From the cell containing the given text, extract its center point as (x, y) coordinate. 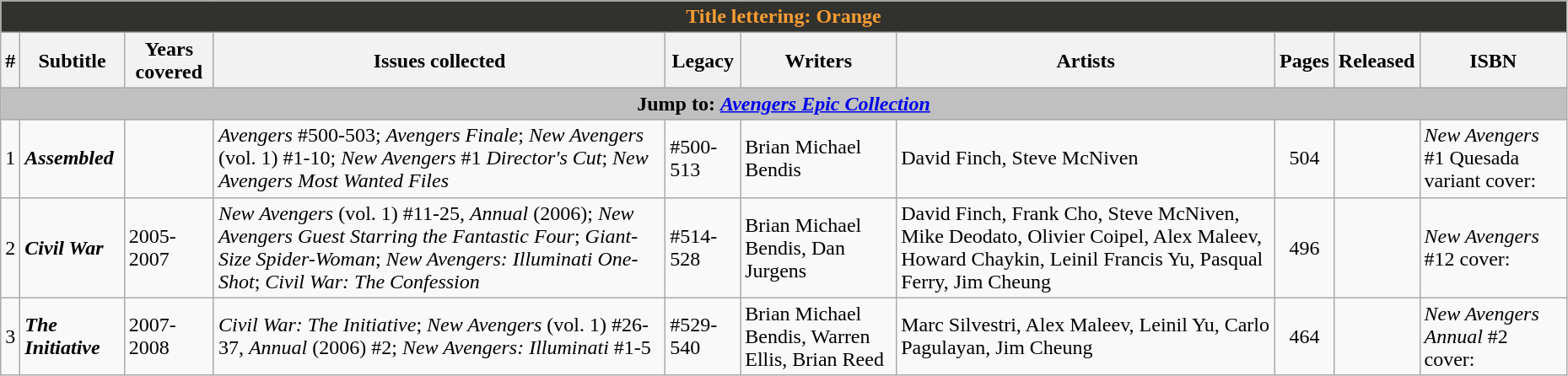
David Finch, Frank Cho, Steve McNiven, Mike Deodato, Olivier Coipel, Alex Maleev, Howard Chaykin, Leinil Francis Yu, Pasqual Ferry, Jim Cheung (1086, 248)
New Avengers #1 Quesada variant cover: (1493, 158)
#514-528 (703, 248)
2007-2008 (169, 336)
Brian Michael Bendis, Dan Jurgens (818, 248)
#500-513 (703, 158)
2005-2007 (169, 248)
#529-540 (703, 336)
Marc Silvestri, Alex Maleev, Leinil Yu, Carlo Pagulayan, Jim Cheung (1086, 336)
David Finch, Steve McNiven (1086, 158)
The Initiative (73, 336)
# (10, 61)
1 (10, 158)
Legacy (703, 61)
Title lettering: Orange (784, 17)
3 (10, 336)
Subtitle (73, 61)
Assembled (73, 158)
Issues collected (439, 61)
Brian Michael Bendis (818, 158)
Avengers #500-503; Avengers Finale; New Avengers (vol. 1) #1-10; New Avengers #1 Director's Cut; New Avengers Most Wanted Files (439, 158)
464 (1305, 336)
New Avengers Annual #2 cover: (1493, 336)
New Avengers #12 cover: (1493, 248)
Brian Michael Bendis, Warren Ellis, Brian Reed (818, 336)
ISBN (1493, 61)
Pages (1305, 61)
Released (1377, 61)
Civil War (73, 248)
Jump to: Avengers Epic Collection (784, 104)
496 (1305, 248)
Civil War: The Initiative; New Avengers (vol. 1) #26-37, Annual (2006) #2; New Avengers: Illuminati #1-5 (439, 336)
Writers (818, 61)
2 (10, 248)
504 (1305, 158)
Artists (1086, 61)
Years covered (169, 61)
